For the text-containing cell, return its midpoint in (x, y) coordinate format. 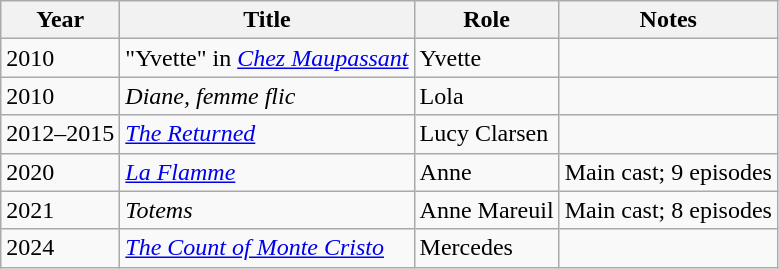
Role (486, 20)
2012–2015 (60, 134)
2020 (60, 172)
Mercedes (486, 248)
Diane, femme flic (267, 96)
Totems (267, 210)
Main cast; 8 episodes (668, 210)
2021 (60, 210)
Year (60, 20)
The Count of Monte Cristo (267, 248)
La Flamme (267, 172)
2024 (60, 248)
Anne (486, 172)
Lola (486, 96)
"Yvette" in Chez Maupassant (267, 58)
Title (267, 20)
Anne Mareuil (486, 210)
Main cast; 9 episodes (668, 172)
Notes (668, 20)
Lucy Clarsen (486, 134)
Yvette (486, 58)
The Returned (267, 134)
